Return the [x, y] coordinate for the center point of the cell that contains the specified text.  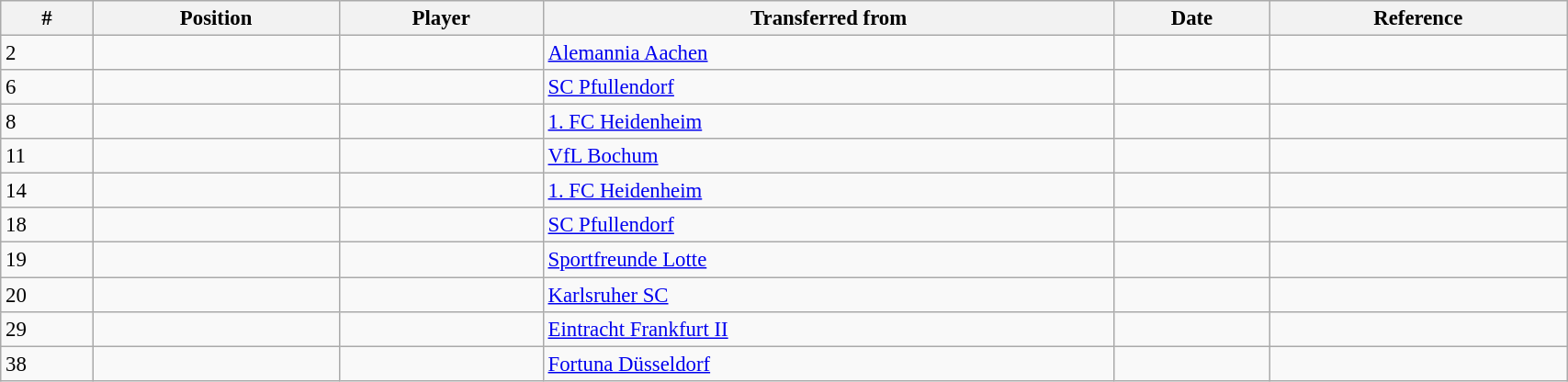
20 [47, 295]
Sportfreunde Lotte [829, 260]
# [47, 18]
Transferred from [829, 18]
6 [47, 87]
18 [47, 225]
Karlsruher SC [829, 295]
Alemannia Aachen [829, 53]
38 [47, 364]
Eintracht Frankfurt II [829, 329]
Fortuna Düsseldorf [829, 364]
11 [47, 156]
Date [1192, 18]
Reference [1418, 18]
2 [47, 53]
29 [47, 329]
Position [216, 18]
VfL Bochum [829, 156]
14 [47, 191]
8 [47, 122]
19 [47, 260]
Player [441, 18]
